Locate the cell with the specified text and output its (X, Y) center coordinate. 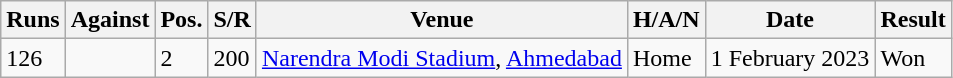
H/A/N (666, 20)
Pos. (182, 20)
Home (666, 58)
Date (790, 20)
S/R (232, 20)
Venue (442, 20)
126 (33, 58)
200 (232, 58)
Against (110, 20)
Runs (33, 20)
1 February 2023 (790, 58)
Result (913, 20)
Won (913, 58)
2 (182, 58)
Narendra Modi Stadium, Ahmedabad (442, 58)
